Determine the [X, Y] coordinate at the center of the cell enclosing the given text.  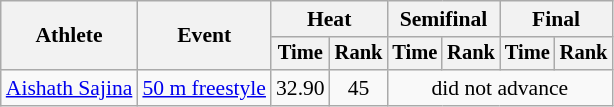
Semifinal [443, 19]
45 [359, 88]
Event [204, 36]
32.90 [300, 88]
Aishath Sajina [70, 88]
Final [556, 19]
Athlete [70, 36]
did not advance [500, 88]
Heat [329, 19]
50 m freestyle [204, 88]
